Capture the cell that displays the provided text and extract its [X, Y] central coordinate. 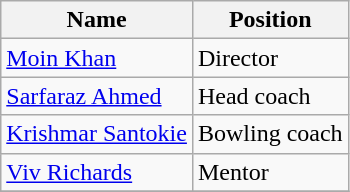
Moin Khan [97, 58]
Name [97, 20]
Bowling coach [270, 134]
Mentor [270, 172]
Position [270, 20]
Head coach [270, 96]
Viv Richards [97, 172]
Sarfaraz Ahmed [97, 96]
Krishmar Santokie [97, 134]
Director [270, 58]
